Return the [X, Y] coordinate for the center point of the cell that contains the specified text.  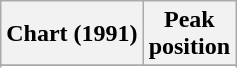
Peakposition [189, 34]
Chart (1991) [72, 34]
